Find where the given text appears and provide that cell's center as (X, Y) coordinate. 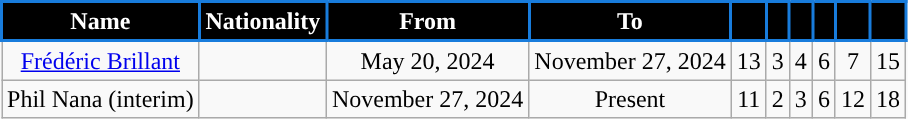
7 (852, 60)
2 (778, 99)
Phil Nana (interim) (101, 99)
Frédéric Brillant (101, 60)
May 20, 2024 (427, 60)
Present (630, 99)
To (630, 22)
15 (888, 60)
From (427, 22)
18 (888, 99)
13 (748, 60)
Name (101, 22)
12 (852, 99)
Nationality (262, 22)
4 (800, 60)
11 (748, 99)
